Scan for the cell matching the given text and deliver its [X, Y] coordinate at center. 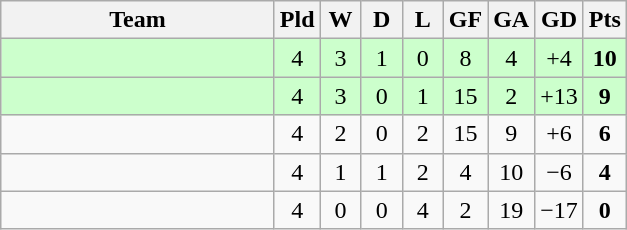
−6 [560, 172]
GD [560, 20]
D [382, 20]
Pld [297, 20]
+13 [560, 96]
Pts [604, 20]
−17 [560, 210]
8 [465, 58]
19 [512, 210]
+4 [560, 58]
6 [604, 134]
W [340, 20]
+6 [560, 134]
GF [465, 20]
Team [138, 20]
L [422, 20]
GA [512, 20]
